Pinpoint the cell where the given text exists, returning its (X, Y) midpoint coordinate. 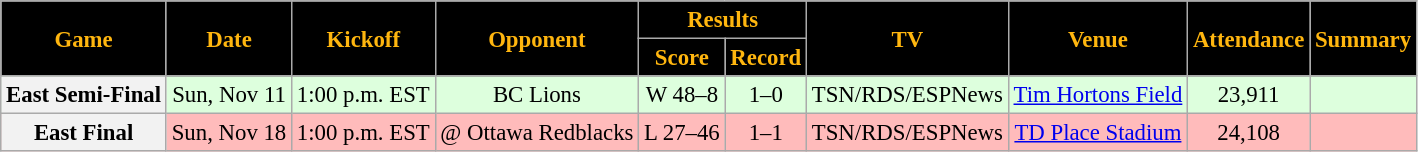
Summary (1364, 38)
Venue (1098, 38)
@ Ottawa Redblacks (537, 133)
Sun, Nov 18 (228, 133)
TV (907, 38)
BC Lions (537, 95)
Score (682, 58)
23,911 (1249, 95)
Opponent (537, 38)
Game (84, 38)
Kickoff (364, 38)
24,108 (1249, 133)
L 27–46 (682, 133)
Date (228, 38)
East Semi-Final (84, 95)
Record (766, 58)
East Final (84, 133)
1–1 (766, 133)
Results (723, 20)
TD Place Stadium (1098, 133)
Tim Hortons Field (1098, 95)
Sun, Nov 11 (228, 95)
1–0 (766, 95)
Attendance (1249, 38)
W 48–8 (682, 95)
